Detect which cell encompasses the target text, then output its (X, Y) center coordinate. 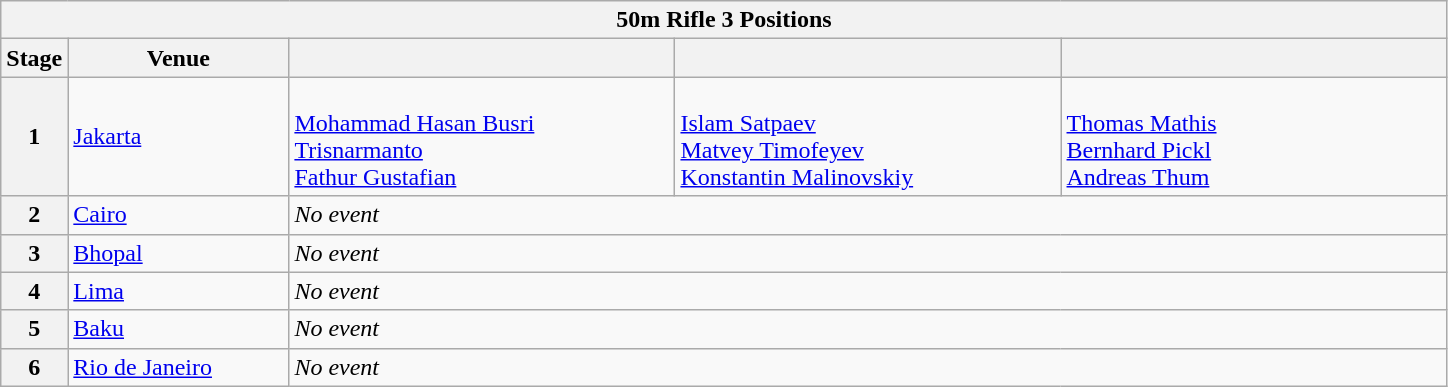
Mohammad Hasan Busri Trisnarmanto Fathur Gustafian (482, 136)
Thomas Mathis Bernhard Pickl Andreas Thum (1254, 136)
Islam Satpaev Matvey Timofeyev Konstantin Malinovskiy (868, 136)
3 (34, 253)
Cairo (178, 215)
2 (34, 215)
Baku (178, 329)
1 (34, 136)
Venue (178, 58)
Bhopal (178, 253)
Rio de Janeiro (178, 367)
Stage (34, 58)
Lima (178, 291)
Jakarta (178, 136)
6 (34, 367)
4 (34, 291)
50m Rifle 3 Positions (724, 20)
5 (34, 329)
